Provide the [X, Y] coordinate of the cell's center where the given text is located.  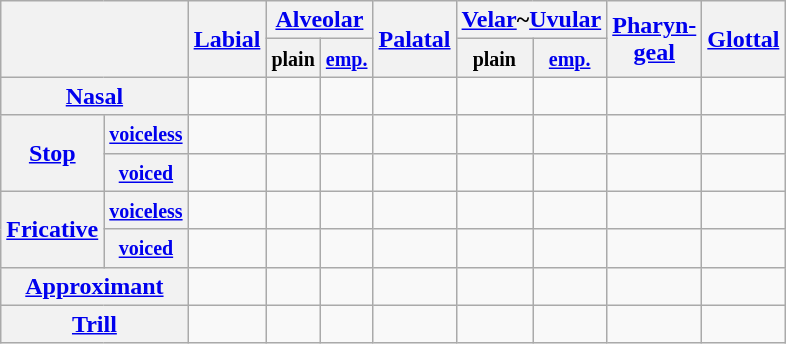
Stop [52, 153]
Palatal [414, 39]
Nasal [94, 96]
Trill [94, 324]
Velar~Uvular [532, 20]
Approximant [94, 286]
Labial [227, 39]
Pharyn-geal [654, 39]
Fricative [52, 229]
Glottal [744, 39]
Alveolar [320, 20]
